Determine the [X, Y] coordinate at the center of the cell enclosing the given text.  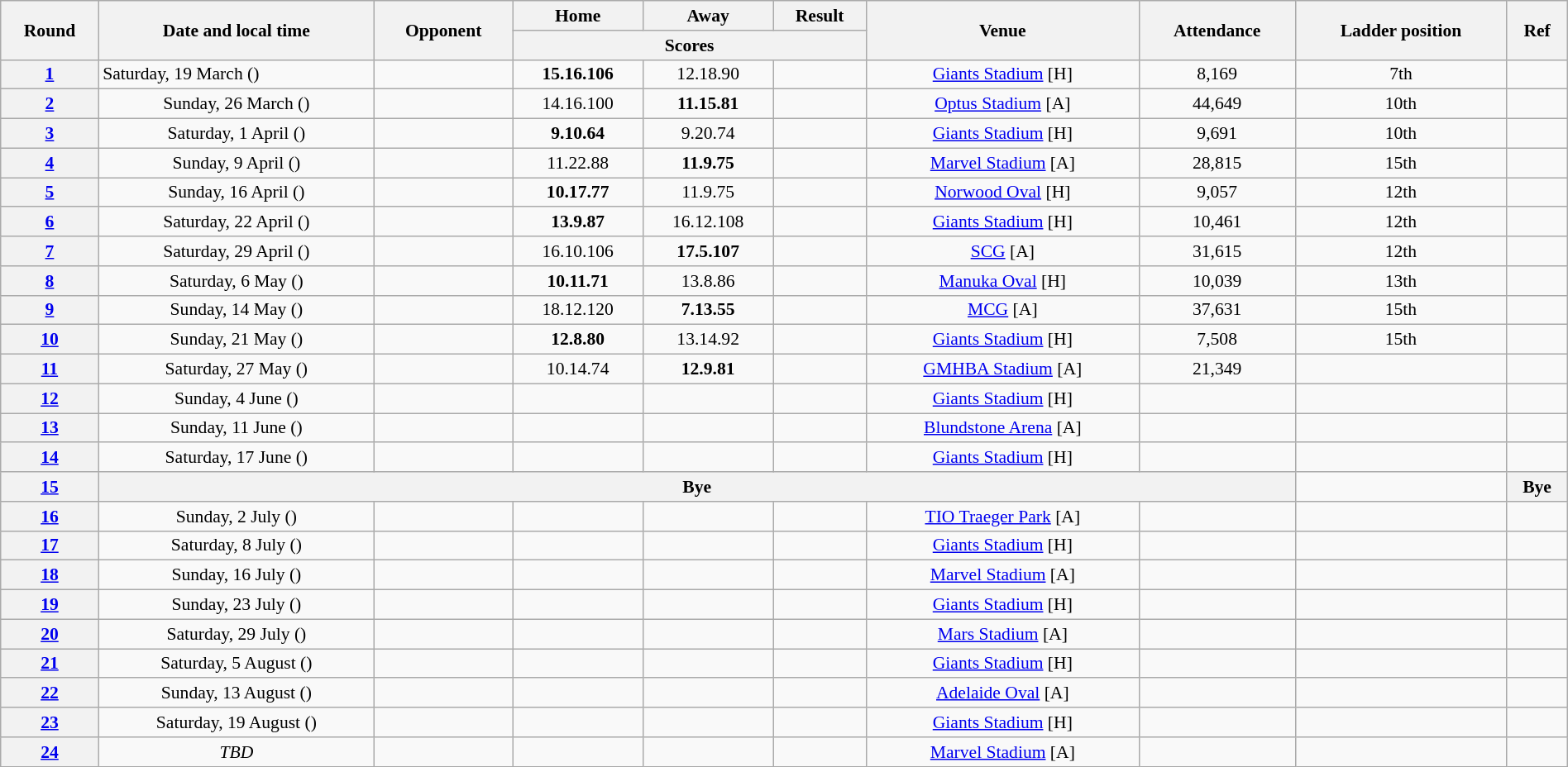
16.10.106 [578, 251]
TBD [237, 752]
16 [50, 517]
21,349 [1217, 369]
23 [50, 722]
Saturday, 19 March () [237, 74]
9 [50, 310]
8,169 [1217, 74]
Saturday, 22 April () [237, 222]
7 [50, 251]
8 [50, 281]
28,815 [1217, 163]
Saturday, 29 April () [237, 251]
Sunday, 11 June () [237, 428]
12.18.90 [708, 74]
Saturday, 5 August () [237, 664]
9.20.74 [708, 134]
Sunday, 14 May () [237, 310]
4 [50, 163]
7th [1401, 74]
Sunday, 16 April () [237, 193]
Ref [1537, 30]
12.8.80 [578, 340]
16.12.108 [708, 222]
21 [50, 664]
31,615 [1217, 251]
10.14.74 [578, 369]
10,461 [1217, 222]
Saturday, 8 July () [237, 545]
11.22.88 [578, 163]
13.9.87 [578, 222]
Sunday, 26 March () [237, 104]
18.12.120 [578, 310]
20 [50, 634]
11.15.81 [708, 104]
Sunday, 2 July () [237, 517]
12 [50, 398]
Date and local time [237, 30]
13 [50, 428]
9.10.64 [578, 134]
Saturday, 27 May () [237, 369]
10.11.71 [578, 281]
13.14.92 [708, 340]
TIO Traeger Park [A] [1002, 517]
9,057 [1217, 193]
13th [1401, 281]
13.8.86 [708, 281]
Sunday, 4 June () [237, 398]
22 [50, 693]
12.9.81 [708, 369]
SCG [A] [1002, 251]
7,508 [1217, 340]
Adelaide Oval [A] [1002, 693]
Saturday, 29 July () [237, 634]
Sunday, 9 April () [237, 163]
Attendance [1217, 30]
Mars Stadium [A] [1002, 634]
Sunday, 16 July () [237, 575]
Ladder position [1401, 30]
15 [50, 487]
Result [820, 16]
Saturday, 17 June () [237, 458]
Norwood Oval [H] [1002, 193]
24 [50, 752]
6 [50, 222]
37,631 [1217, 310]
Manuka Oval [H] [1002, 281]
Sunday, 13 August () [237, 693]
3 [50, 134]
15.16.106 [578, 74]
Sunday, 23 July () [237, 605]
7.13.55 [708, 310]
44,649 [1217, 104]
Home [578, 16]
Saturday, 6 May () [237, 281]
Away [708, 16]
Round [50, 30]
10 [50, 340]
19 [50, 605]
2 [50, 104]
Opponent [443, 30]
Saturday, 19 August () [237, 722]
5 [50, 193]
MCG [A] [1002, 310]
14.16.100 [578, 104]
1 [50, 74]
17.5.107 [708, 251]
10.17.77 [578, 193]
Saturday, 1 April () [237, 134]
Sunday, 21 May () [237, 340]
18 [50, 575]
Blundstone Arena [A] [1002, 428]
14 [50, 458]
Venue [1002, 30]
10,039 [1217, 281]
17 [50, 545]
9,691 [1217, 134]
Optus Stadium [A] [1002, 104]
11 [50, 369]
Scores [690, 45]
GMHBA Stadium [A] [1002, 369]
